Scan for the cell matching the given text and deliver its (x, y) coordinate at center. 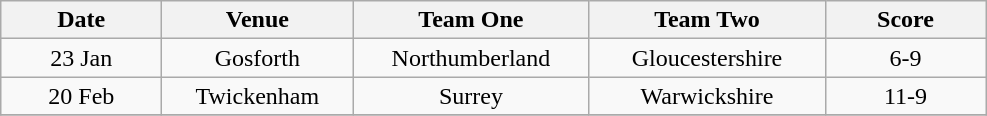
Gloucestershire (707, 58)
Team Two (707, 20)
11-9 (906, 96)
6-9 (906, 58)
Twickenham (258, 96)
Gosforth (258, 58)
20 Feb (82, 96)
Northumberland (471, 58)
Score (906, 20)
Date (82, 20)
Venue (258, 20)
Team One (471, 20)
Warwickshire (707, 96)
Surrey (471, 96)
23 Jan (82, 58)
